Detect which cell encompasses the target text, then output its [X, Y] center coordinate. 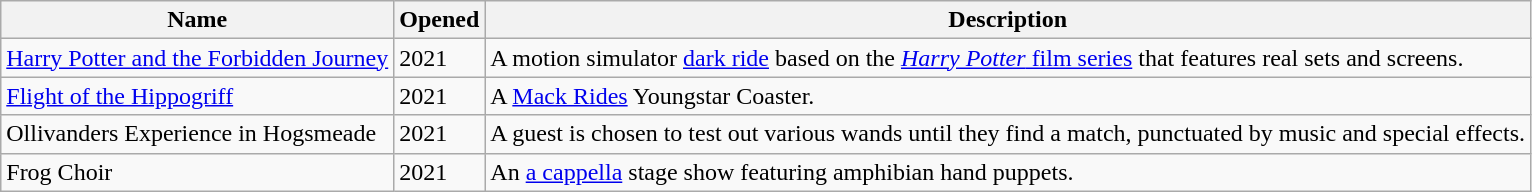
Name [198, 20]
A Mack Rides Youngstar Coaster. [1008, 96]
An a cappella stage show featuring amphibian hand puppets. [1008, 172]
A motion simulator dark ride based on the Harry Potter film series that features real sets and screens. [1008, 58]
Flight of the Hippogriff [198, 96]
Opened [440, 20]
Frog Choir [198, 172]
Description [1008, 20]
A guest is chosen to test out various wands until they find a match, punctuated by music and special effects. [1008, 134]
Harry Potter and the Forbidden Journey [198, 58]
Ollivanders Experience in Hogsmeade [198, 134]
